Determine the (x, y) coordinate at the center of the cell enclosing the given text.  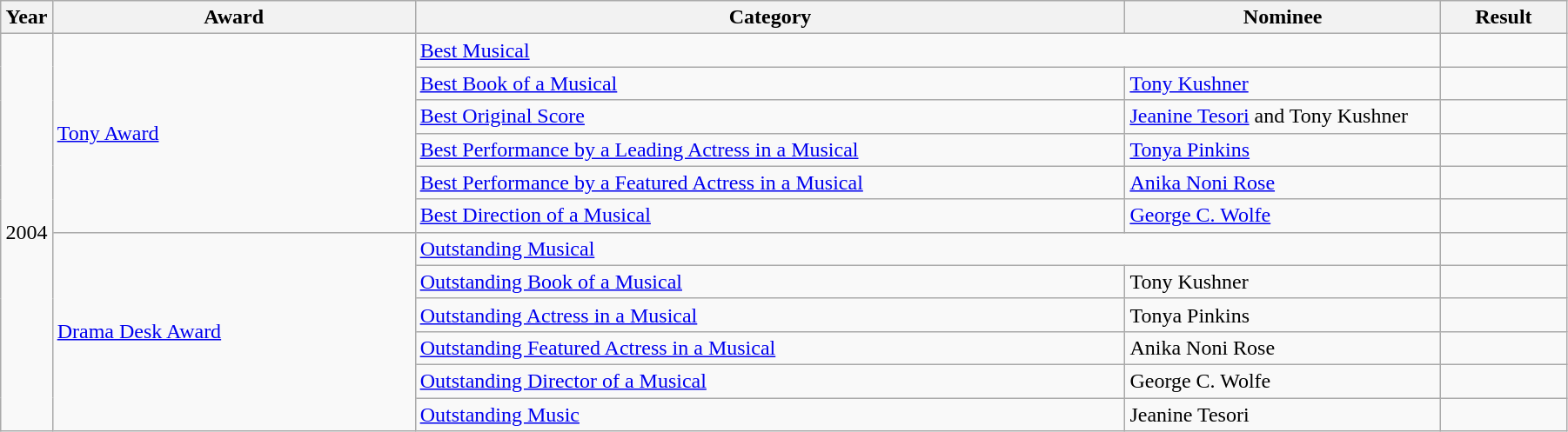
Jeanine Tesori (1283, 415)
Best Original Score (770, 116)
Best Musical (928, 50)
Year (26, 17)
Outstanding Book of a Musical (770, 282)
Drama Desk Award (233, 331)
Best Direction of a Musical (770, 216)
Award (233, 17)
Outstanding Musical (928, 249)
2004 (26, 233)
Best Book of a Musical (770, 83)
Outstanding Featured Actress in a Musical (770, 348)
Outstanding Actress in a Musical (770, 315)
Jeanine Tesori and Tony Kushner (1283, 116)
Nominee (1283, 17)
Category (770, 17)
Result (1504, 17)
Tony Award (233, 133)
Outstanding Music (770, 415)
Best Performance by a Leading Actress in a Musical (770, 150)
Best Performance by a Featured Actress in a Musical (770, 183)
Outstanding Director of a Musical (770, 381)
